Detect which cell encompasses the target text, then output its [x, y] center coordinate. 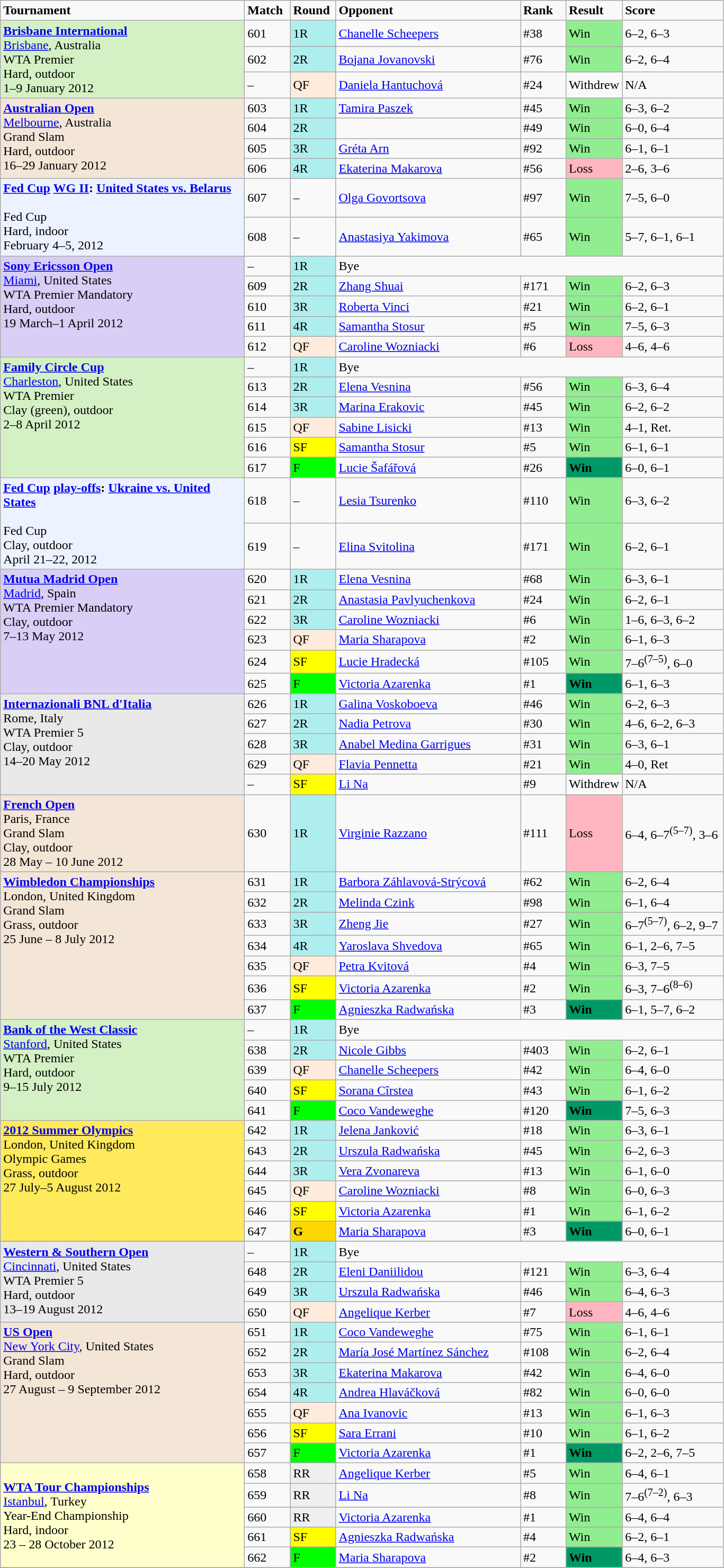
#105 [543, 662]
#68 [543, 579]
654 [267, 1393]
653 [267, 1373]
4–6, 6–2, 6–3 [673, 724]
661 [267, 1537]
6–3, 7–6(8–6) [673, 988]
#121 [543, 1271]
606 [267, 168]
650 [267, 1312]
Petra Kvitová [428, 966]
Vera Zvonareva [428, 1171]
Family Circle Cup Charleston, United StatesWTA PremierClay (green), outdoor2–8 April 2012 [123, 417]
6–4, 6–7(5–7), 3–6 [673, 833]
Zhang Shuai [428, 286]
612 [267, 346]
Fed Cup play-offs: Ukraine vs. United States Fed Cup Clay, outdoor April 21–22, 2012 [123, 523]
Lesia Tsurenko [428, 501]
628 [267, 744]
6–0, 6–4 [673, 128]
Match [267, 11]
617 [267, 468]
6–1, 5–7, 6–2 [673, 1010]
#9 [543, 784]
#30 [543, 724]
#26 [543, 468]
Lucie Šafářová [428, 468]
7–6(7–5), 6–0 [673, 662]
639 [267, 1070]
Andrea Hlaváčková [428, 1393]
651 [267, 1332]
619 [267, 546]
Brisbane International Brisbane, AustraliaWTA PremierHard, outdoor1–9 January 2012 [123, 59]
645 [267, 1191]
#43 [543, 1090]
Gréta Arn [428, 148]
Tournament [123, 11]
Galina Voskoboeva [428, 704]
614 [267, 407]
632 [267, 902]
643 [267, 1151]
Score [673, 11]
630 [267, 833]
Bank of the West Classic Stanford, United StatesWTA PremierHard, outdoor9–15 July 2012 [123, 1070]
Zheng Jie [428, 924]
Flavia Pennetta [428, 764]
Roberta Vinci [428, 306]
610 [267, 306]
#62 [543, 882]
#98 [543, 902]
Virginie Razzano [428, 833]
657 [267, 1453]
6–3, 7–5 [673, 966]
658 [267, 1473]
Ana Ivanovic [428, 1413]
618 [267, 501]
621 [267, 599]
6–7(5–7), 6–2, 9–7 [673, 924]
7–6(7–2), 6–3 [673, 1495]
Melinda Czink [428, 902]
#76 [543, 59]
637 [267, 1010]
662 [267, 1557]
Round [313, 11]
625 [267, 684]
6–1, 6–4 [673, 902]
Sony Ericsson Open Miami, United StatesWTA Premier MandatoryHard, outdoor19 March–1 April 2012 [123, 306]
Mutua Madrid Open Madrid, SpainWTA Premier MandatoryClay, outdoor7–13 May 2012 [123, 631]
Jelena Janković [428, 1131]
626 [267, 704]
6–1, 2–6, 7–5 [673, 946]
652 [267, 1352]
659 [267, 1495]
Rank [543, 11]
#82 [543, 1393]
4–1, Ret. [673, 427]
642 [267, 1131]
Eleni Daniilidou [428, 1271]
Nadia Petrova [428, 724]
Marina Erakovic [428, 407]
Elina Svitolina [428, 546]
Opponent [428, 11]
640 [267, 1090]
4–0, Ret [673, 764]
620 [267, 579]
Anabel Medina Garrigues [428, 744]
Anastasiya Yakimova [428, 236]
Tamira Paszek [428, 108]
616 [267, 447]
6–2, 2–6, 7–5 [673, 1453]
#110 [543, 501]
634 [267, 946]
641 [267, 1110]
648 [267, 1271]
6–4, 6–1 [673, 1473]
607 [267, 198]
605 [267, 148]
#92 [543, 148]
2–6, 3–6 [673, 168]
615 [267, 427]
Australian Open Melbourne, AustraliaGrand SlamHard, outdoor16–29 January 2012 [123, 138]
Western & Southern Open Cincinnati, United StatesWTA Premier 5Hard, outdoor13–19 August 2012 [123, 1282]
647 [267, 1231]
#75 [543, 1332]
#108 [543, 1352]
622 [267, 620]
5–7, 6–1, 6–1 [673, 236]
611 [267, 326]
649 [267, 1292]
María José Martínez Sánchez [428, 1352]
633 [267, 924]
604 [267, 128]
#49 [543, 128]
Barbora Záhlavová-Strýcová [428, 882]
Bojana Jovanovski [428, 59]
G [313, 1231]
#18 [543, 1131]
Yaroslava Shvedova [428, 946]
6–2, 6–2 [673, 407]
603 [267, 108]
655 [267, 1413]
Fed Cup WG II: United States vs. Belarus Fed Cup Hard, indoor February 4–5, 2012 [123, 217]
#120 [543, 1110]
Sabine Lisicki [428, 427]
Lucie Hradecká [428, 662]
627 [267, 724]
Wimbledon Championships London, United KingdomGrand SlamGrass, outdoor25 June – 8 July 2012 [123, 946]
6–4, 6–4 [673, 1517]
Olga Govortsova [428, 198]
635 [267, 966]
Internazionali BNL d'Italia Rome, ItalyWTA Premier 5Clay, outdoor14–20 May 2012 [123, 744]
6–1, 6–0 [673, 1171]
6–0, 6–3 [673, 1191]
#31 [543, 744]
608 [267, 236]
Nicole Gibbs [428, 1050]
#7 [543, 1312]
US Open New York City, United StatesGrand SlamHard, outdoor27 August – 9 September 2012 [123, 1393]
WTA Tour Championships Istanbul, TurkeyYear-End ChampionshipHard, indoor23 – 28 October 2012 [123, 1516]
#27 [543, 924]
#38 [543, 34]
613 [267, 387]
636 [267, 988]
Anastasia Pavlyuchenkova [428, 599]
7–5, 6–0 [673, 198]
Sara Errani [428, 1433]
1–6, 6–3, 6–2 [673, 620]
601 [267, 34]
660 [267, 1517]
609 [267, 286]
629 [267, 764]
Result [594, 11]
French Open Paris, FranceGrand SlamClay, outdoor28 May – 10 June 2012 [123, 833]
#111 [543, 833]
638 [267, 1050]
#97 [543, 198]
#10 [543, 1433]
624 [267, 662]
Sorana Cîrstea [428, 1090]
602 [267, 59]
644 [267, 1171]
656 [267, 1433]
631 [267, 882]
#403 [543, 1050]
646 [267, 1211]
Daniela Hantuchová [428, 85]
2012 Summer Olympics London, United KingdomOlympic GamesGrass, outdoor27 July–5 August 2012 [123, 1181]
623 [267, 640]
6–0, 6–0 [673, 1393]
